Detect which cell encompasses the target text, then output its (X, Y) center coordinate. 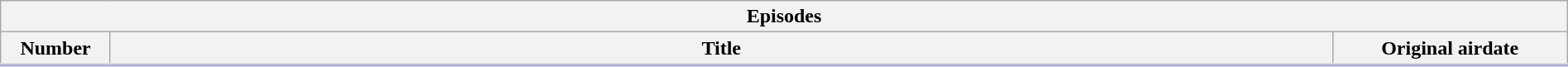
Episodes (784, 17)
Original airdate (1450, 49)
Title (721, 49)
Number (56, 49)
